Return (x, y) of the center of cell containing provided text 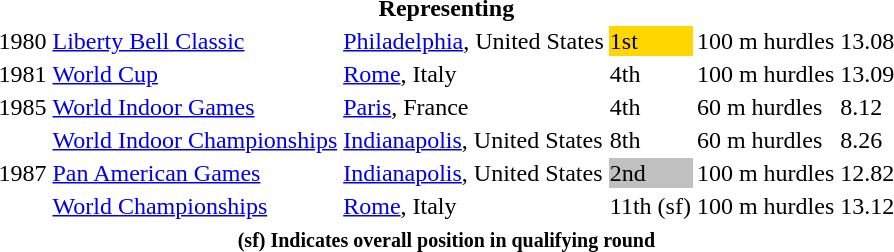
World Indoor Championships (195, 140)
Liberty Bell Classic (195, 41)
World Championships (195, 206)
11th (sf) (650, 206)
1st (650, 41)
Pan American Games (195, 173)
World Cup (195, 74)
8th (650, 140)
Philadelphia, United States (474, 41)
2nd (650, 173)
Paris, France (474, 107)
World Indoor Games (195, 107)
